Find where the given text appears and provide that cell's center as (x, y) coordinate. 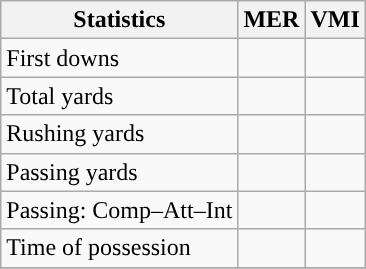
Total yards (120, 96)
Time of possession (120, 248)
Statistics (120, 20)
VMI (335, 20)
Passing yards (120, 172)
Passing: Comp–Att–Int (120, 210)
First downs (120, 58)
Rushing yards (120, 134)
MER (272, 20)
